Output the (x, y) coordinate of the center of the cell containing the given text.  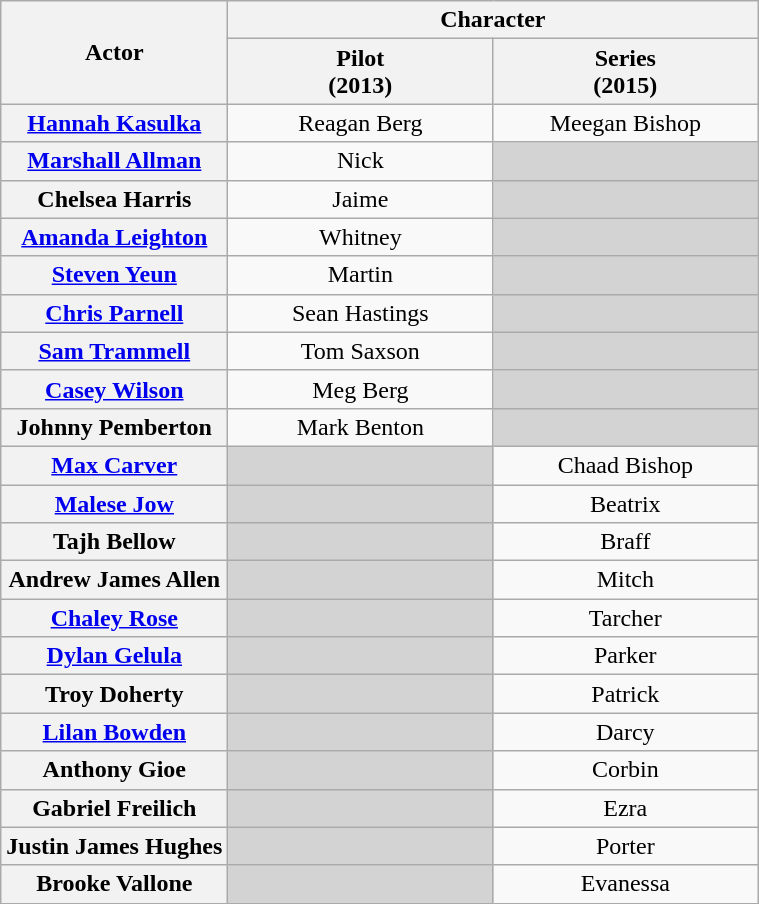
Martin (360, 275)
Braff (626, 542)
Gabriel Freilich (114, 808)
Meg Berg (360, 389)
Character (493, 20)
Meegan Bishop (626, 123)
Chaley Rose (114, 618)
Darcy (626, 732)
Anthony Gioe (114, 770)
Whitney (360, 237)
Dylan Gelula (114, 656)
Ezra (626, 808)
Nick (360, 161)
Corbin (626, 770)
Brooke Vallone (114, 884)
Beatrix (626, 503)
Casey Wilson (114, 389)
Max Carver (114, 465)
Reagan Berg (360, 123)
Johnny Pemberton (114, 427)
Steven Yeun (114, 275)
Porter (626, 846)
Mark Benton (360, 427)
Actor (114, 52)
Pilot(2013) (360, 72)
Sean Hastings (360, 313)
Marshall Allman (114, 161)
Lilan Bowden (114, 732)
Chris Parnell (114, 313)
Hannah Kasulka (114, 123)
Jaime (360, 199)
Justin James Hughes (114, 846)
Tom Saxson (360, 351)
Andrew James Allen (114, 580)
Troy Doherty (114, 694)
Chelsea Harris (114, 199)
Tajh Bellow (114, 542)
Parker (626, 656)
Chaad Bishop (626, 465)
Amanda Leighton (114, 237)
Sam Trammell (114, 351)
Mitch (626, 580)
Malese Jow (114, 503)
Evanessa (626, 884)
Series(2015) (626, 72)
Tarcher (626, 618)
Patrick (626, 694)
